Return (x, y) of the center of cell containing provided text 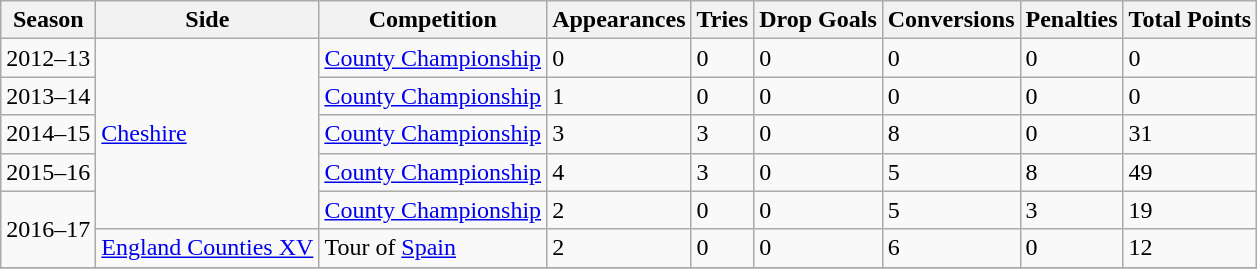
Cheshire (208, 134)
19 (1190, 210)
Conversions (951, 20)
Season (48, 20)
Tries (722, 20)
Drop Goals (818, 20)
England Counties XV (208, 248)
49 (1190, 172)
Penalties (1072, 20)
1 (619, 96)
2016–17 (48, 229)
Competition (433, 20)
31 (1190, 134)
Tour of Spain (433, 248)
Appearances (619, 20)
2014–15 (48, 134)
2012–13 (48, 58)
2013–14 (48, 96)
6 (951, 248)
4 (619, 172)
12 (1190, 248)
Side (208, 20)
Total Points (1190, 20)
2015–16 (48, 172)
